Pinpoint the cell where the given text exists, returning its [X, Y] midpoint coordinate. 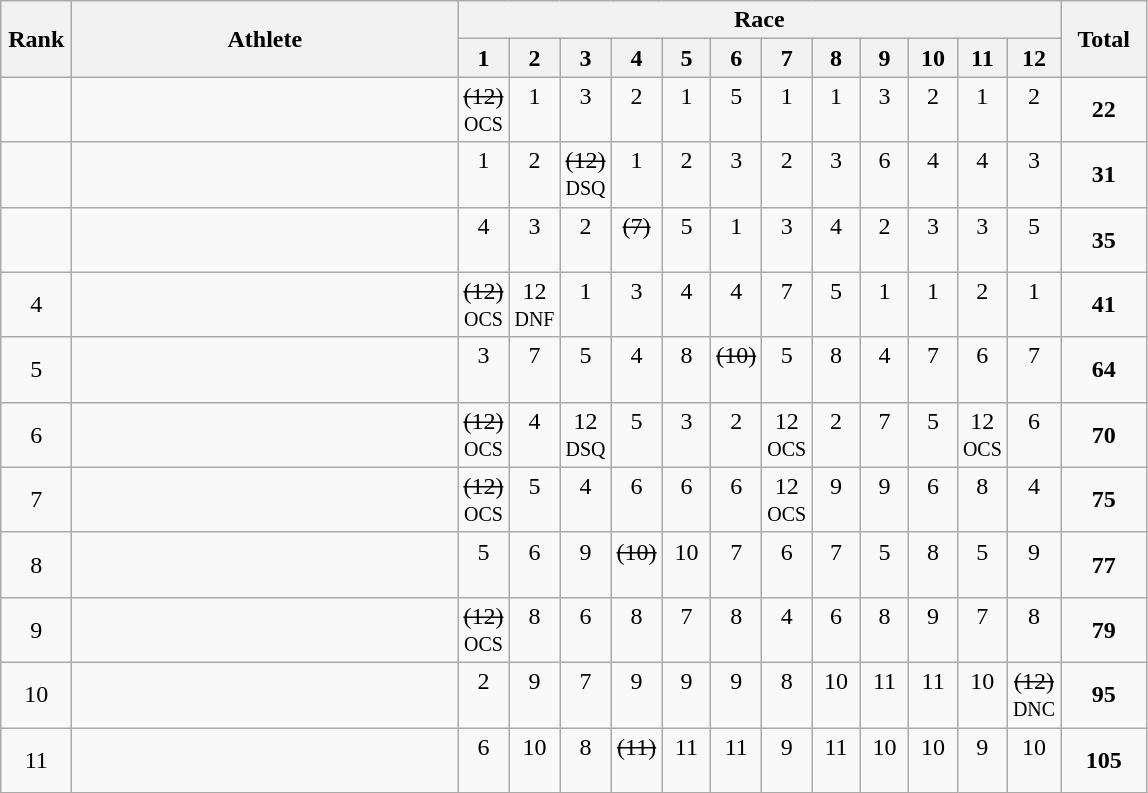
Athlete [265, 39]
105 [1104, 760]
Rank [36, 39]
12DNF [534, 304]
12DSQ [586, 434]
(12)DSQ [586, 174]
12 [1034, 58]
(11) [636, 760]
77 [1104, 564]
41 [1104, 304]
64 [1104, 370]
(12)DNC [1034, 694]
22 [1104, 110]
(7) [636, 240]
95 [1104, 694]
Total [1104, 39]
Race [760, 20]
79 [1104, 630]
75 [1104, 500]
70 [1104, 434]
31 [1104, 174]
35 [1104, 240]
